For the text-containing cell, return its midpoint in (x, y) coordinate format. 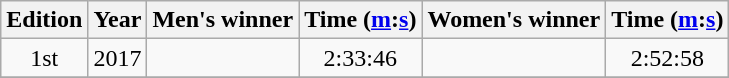
Women's winner (514, 20)
Year (118, 20)
2:33:46 (360, 58)
2:52:58 (668, 58)
2017 (118, 58)
Edition (44, 20)
Men's winner (223, 20)
1st (44, 58)
